Scan for the cell matching the given text and deliver its (x, y) coordinate at center. 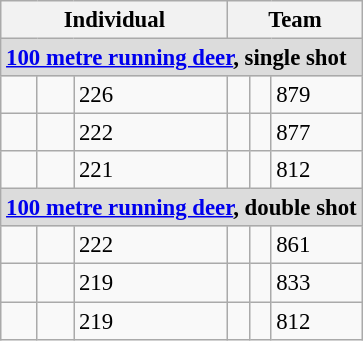
100 metre running deer, single shot (182, 58)
221 (151, 170)
100 metre running deer, double shot (182, 208)
226 (151, 95)
Team (295, 20)
Individual (114, 20)
861 (316, 245)
833 (316, 283)
879 (316, 95)
877 (316, 133)
